Return (x, y) of the center of cell containing provided text 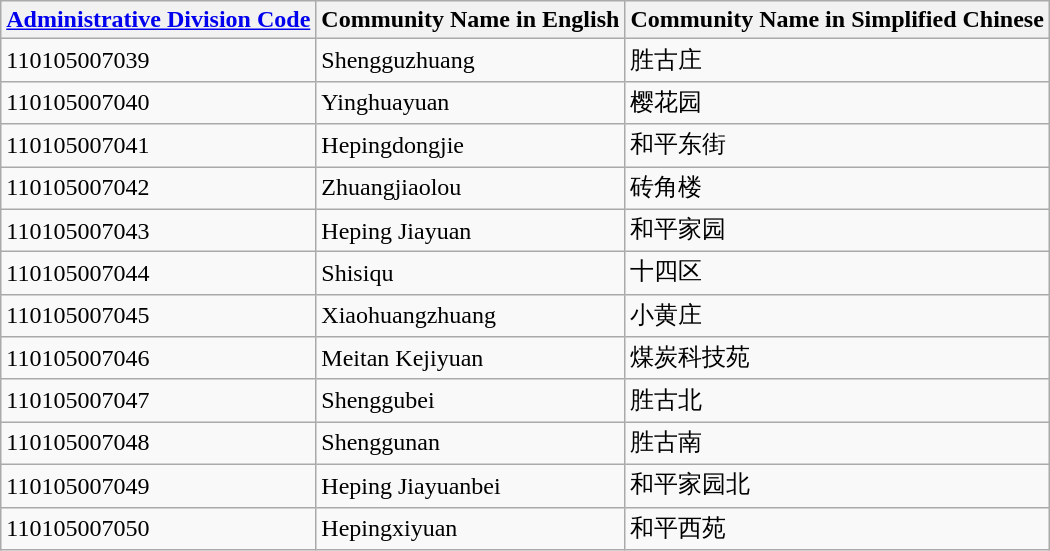
Shenggunan (470, 444)
110105007042 (158, 188)
和平家园 (837, 230)
110105007041 (158, 146)
和平西苑 (837, 528)
110105007039 (158, 60)
煤炭科技苑 (837, 358)
110105007045 (158, 316)
Shengguzhuang (470, 60)
110105007040 (158, 102)
和平东街 (837, 146)
小黄庄 (837, 316)
和平家园北 (837, 486)
Hepingxiyuan (470, 528)
Zhuangjiaolou (470, 188)
Shenggubei (470, 400)
110105007044 (158, 274)
Community Name in Simplified Chinese (837, 20)
110105007048 (158, 444)
110105007043 (158, 230)
樱花园 (837, 102)
十四区 (837, 274)
Xiaohuangzhuang (470, 316)
胜古庄 (837, 60)
Community Name in English (470, 20)
胜古北 (837, 400)
Meitan Kejiyuan (470, 358)
Hepingdongjie (470, 146)
Yinghuayuan (470, 102)
110105007046 (158, 358)
Heping Jiayuanbei (470, 486)
Administrative Division Code (158, 20)
Heping Jiayuan (470, 230)
110105007049 (158, 486)
胜古南 (837, 444)
110105007050 (158, 528)
110105007047 (158, 400)
Shisiqu (470, 274)
砖角楼 (837, 188)
